Determine the (x, y) coordinate at the center of the cell enclosing the given text.  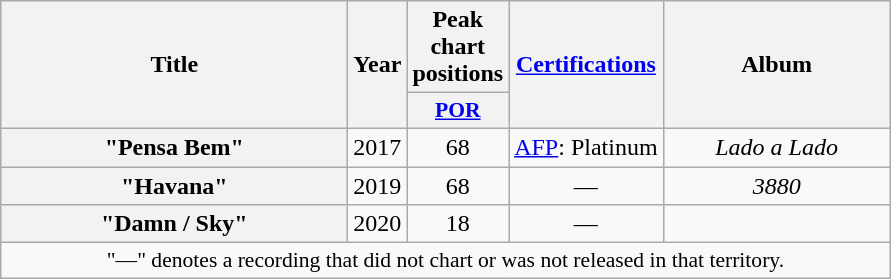
3880 (776, 185)
"Havana" (174, 185)
"Pensa Bem" (174, 147)
2019 (378, 185)
Title (174, 65)
"—" denotes a recording that did not chart or was not released in that territory. (446, 261)
Lado a Lado (776, 147)
2017 (378, 147)
"Damn / Sky" (174, 224)
18 (458, 224)
2020 (378, 224)
Certifications (586, 65)
Album (776, 65)
AFP: Platinum (586, 147)
Year (378, 65)
Peak chart positions (458, 47)
POR (458, 111)
